From the cell containing the given text, extract its center point as (x, y) coordinate. 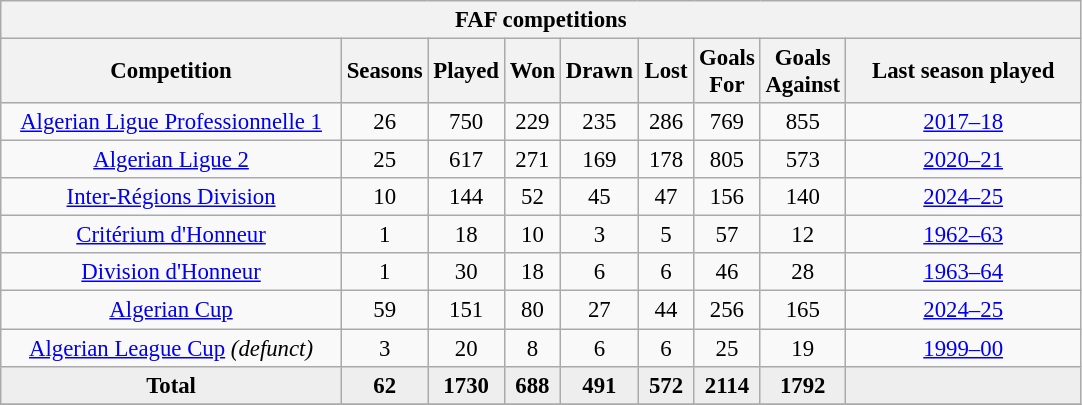
140 (802, 197)
572 (666, 385)
27 (600, 310)
Played (466, 72)
769 (727, 122)
165 (802, 310)
Algerian Ligue 2 (172, 160)
62 (384, 385)
FAF competitions (541, 20)
57 (727, 235)
Lost (666, 72)
5 (666, 235)
286 (666, 122)
Inter-Régions Division (172, 197)
19 (802, 348)
Seasons (384, 72)
144 (466, 197)
80 (532, 310)
1730 (466, 385)
20 (466, 348)
750 (466, 122)
1962–63 (963, 235)
Competition (172, 72)
Last season played (963, 72)
Goals Against (802, 72)
Algerian Cup (172, 310)
1963–64 (963, 273)
Goals For (727, 72)
256 (727, 310)
Drawn (600, 72)
Algerian League Cup (defunct) (172, 348)
2020–21 (963, 160)
12 (802, 235)
Won (532, 72)
169 (600, 160)
47 (666, 197)
156 (727, 197)
491 (600, 385)
235 (600, 122)
45 (600, 197)
688 (532, 385)
Algerian Ligue Professionnelle 1 (172, 122)
Critérium d'Honneur (172, 235)
8 (532, 348)
178 (666, 160)
271 (532, 160)
229 (532, 122)
1792 (802, 385)
2114 (727, 385)
26 (384, 122)
617 (466, 160)
Division d'Honneur (172, 273)
46 (727, 273)
1999–00 (963, 348)
30 (466, 273)
44 (666, 310)
Total (172, 385)
2017–18 (963, 122)
28 (802, 273)
805 (727, 160)
59 (384, 310)
52 (532, 197)
151 (466, 310)
573 (802, 160)
855 (802, 122)
